Pinpoint the cell where the given text exists, returning its [x, y] midpoint coordinate. 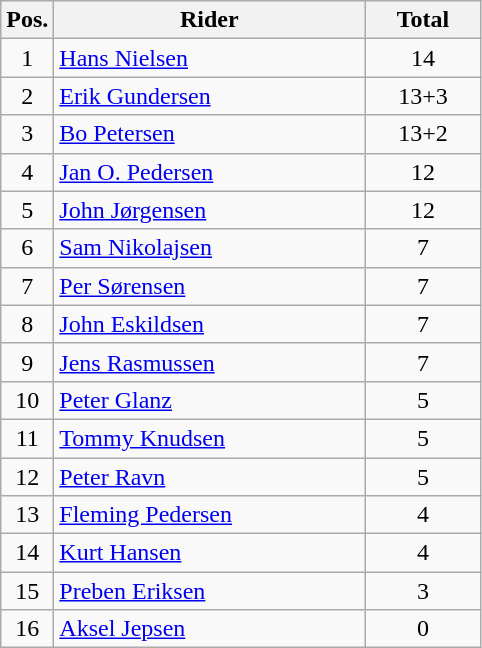
10 [28, 400]
Pos. [28, 20]
13 [28, 515]
John Eskildsen [210, 324]
1 [28, 58]
Jens Rasmussen [210, 362]
Jan O. Pedersen [210, 172]
Aksel Jepsen [210, 629]
13+3 [423, 96]
John Jørgensen [210, 210]
Peter Ravn [210, 477]
9 [28, 362]
Total [423, 20]
Hans Nielsen [210, 58]
16 [28, 629]
Fleming Pedersen [210, 515]
Preben Eriksen [210, 591]
Rider [210, 20]
15 [28, 591]
Peter Glanz [210, 400]
0 [423, 629]
8 [28, 324]
2 [28, 96]
6 [28, 248]
Sam Nikolajsen [210, 248]
13+2 [423, 134]
Kurt Hansen [210, 553]
Per Sørensen [210, 286]
Erik Gundersen [210, 96]
Bo Petersen [210, 134]
11 [28, 438]
Tommy Knudsen [210, 438]
